Locate the cell with the specified text and output its [x, y] center coordinate. 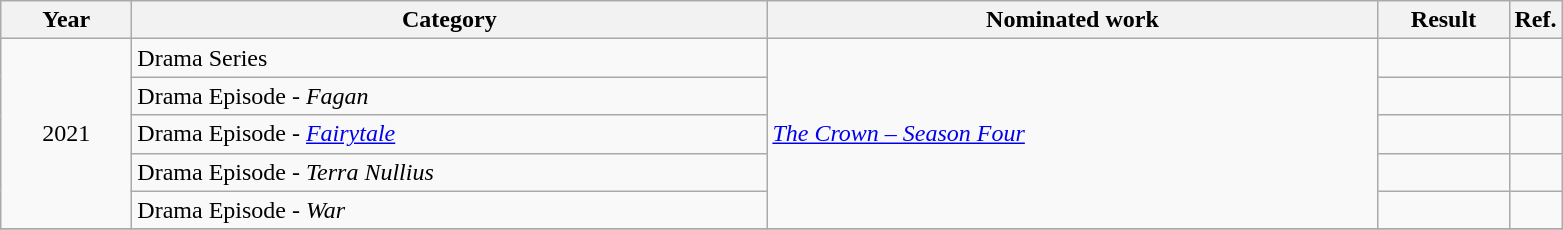
2021 [66, 134]
Drama Episode - Terra Nullius [450, 172]
Drama Episode - Fairytale [450, 134]
Ref. [1536, 20]
Nominated work [1072, 20]
Drama Series [450, 58]
Drama Episode - Fagan [450, 96]
Category [450, 20]
Year [66, 20]
Drama Episode - War [450, 210]
Result [1444, 20]
The Crown – Season Four [1072, 134]
